Detect which cell encompasses the target text, then output its [X, Y] center coordinate. 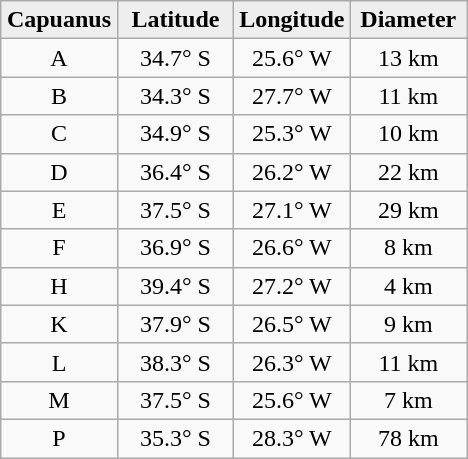
K [59, 324]
34.7° S [175, 58]
9 km [408, 324]
B [59, 96]
7 km [408, 400]
8 km [408, 248]
27.2° W [292, 286]
26.3° W [292, 362]
Diameter [408, 20]
Longitude [292, 20]
36.9° S [175, 248]
26.2° W [292, 172]
34.9° S [175, 134]
Capuanus [59, 20]
35.3° S [175, 438]
36.4° S [175, 172]
39.4° S [175, 286]
28.3° W [292, 438]
38.3° S [175, 362]
M [59, 400]
10 km [408, 134]
13 km [408, 58]
E [59, 210]
D [59, 172]
27.7° W [292, 96]
4 km [408, 286]
26.6° W [292, 248]
Latitude [175, 20]
A [59, 58]
25.3° W [292, 134]
C [59, 134]
P [59, 438]
29 km [408, 210]
22 km [408, 172]
37.9° S [175, 324]
F [59, 248]
26.5° W [292, 324]
78 km [408, 438]
34.3° S [175, 96]
H [59, 286]
27.1° W [292, 210]
L [59, 362]
